Return the (X, Y) coordinate for the center point of the cell that contains the specified text.  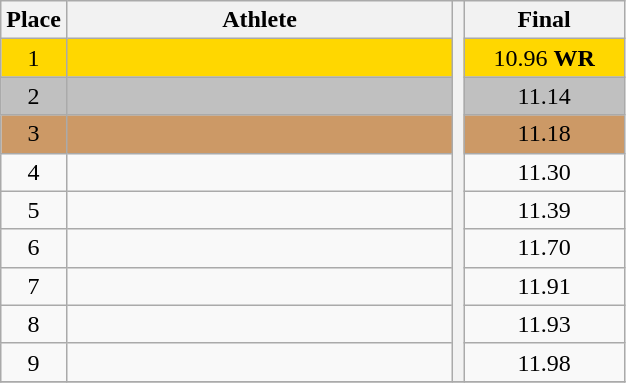
11.70 (544, 248)
11.18 (544, 134)
11.14 (544, 96)
3 (34, 134)
10.96 WR (544, 58)
11.98 (544, 362)
9 (34, 362)
11.39 (544, 210)
Athlete (259, 20)
6 (34, 248)
2 (34, 96)
4 (34, 172)
7 (34, 286)
11.30 (544, 172)
5 (34, 210)
11.93 (544, 324)
Final (544, 20)
8 (34, 324)
Place (34, 20)
1 (34, 58)
11.91 (544, 286)
